Identify which cell holds the provided text, then report its [x, y] central coordinate. 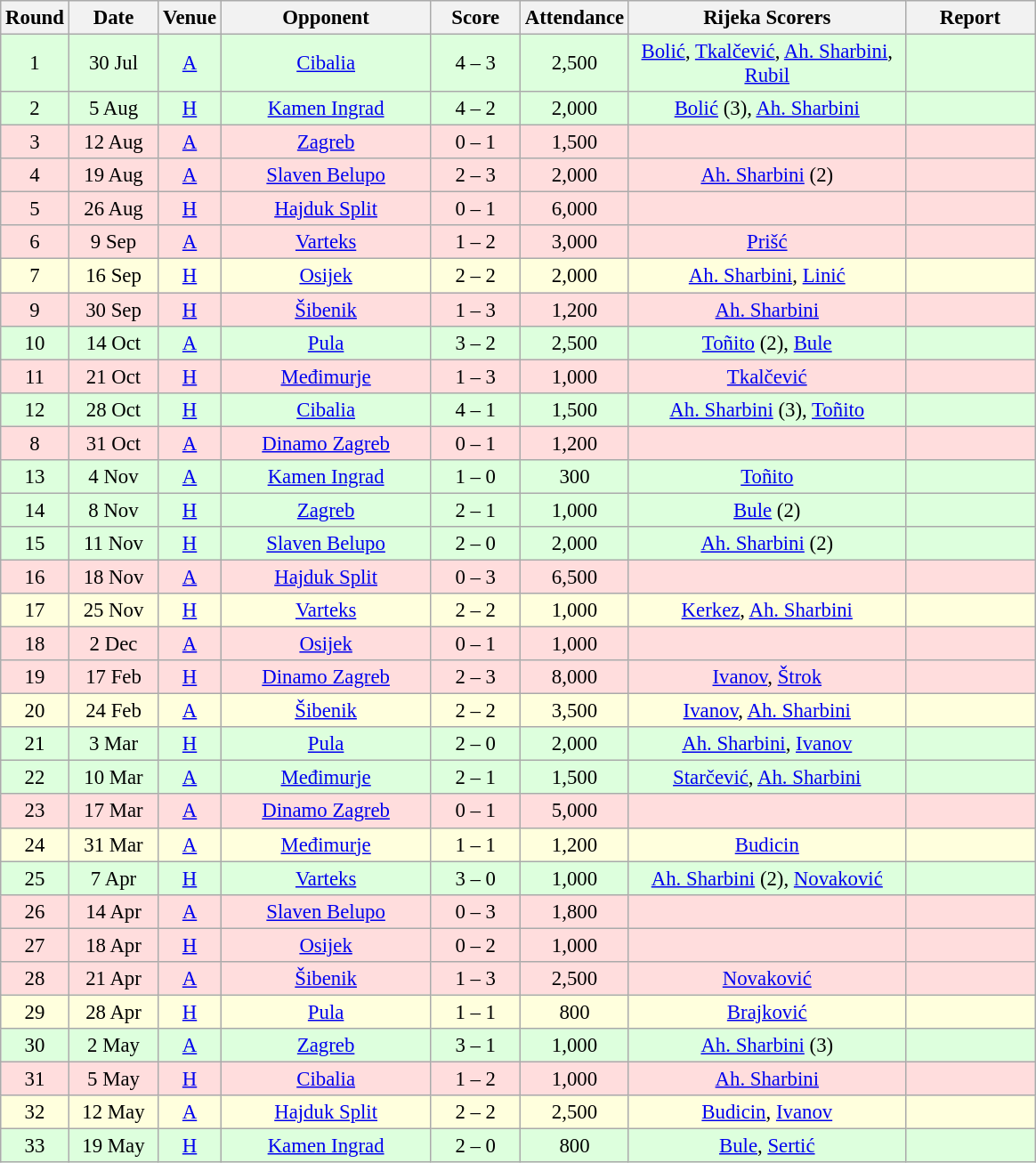
24 Feb [114, 711]
6,500 [575, 577]
Bule, Sertić [767, 1146]
Toñito (2), Bule [767, 343]
Budicin, Ivanov [767, 1112]
Ah. Sharbini (3) [767, 1046]
3 [35, 142]
Starčević, Ah. Sharbini [767, 778]
Bolić, Tkalčević, Ah. Sharbini, Rubil [767, 64]
21 [35, 744]
19 [35, 677]
33 [35, 1146]
3 – 0 [475, 878]
14 Oct [114, 343]
25 [35, 878]
16 Sep [114, 276]
14 Apr [114, 911]
18 Apr [114, 945]
3 – 2 [475, 343]
18 [35, 644]
Ah. Sharbini, Linić [767, 276]
300 [575, 477]
23 [35, 812]
17 Mar [114, 812]
4 [35, 175]
12 Aug [114, 142]
Prišć [767, 243]
Bolić (3), Ah. Sharbini [767, 109]
Ah. Sharbini (3), Toñito [767, 409]
25 Nov [114, 610]
28 Apr [114, 1012]
7 [35, 276]
19 May [114, 1146]
15 [35, 544]
Ah. Sharbini (2), Novaković [767, 878]
0 – 2 [475, 945]
Bule (2) [767, 510]
20 [35, 711]
31 Mar [114, 844]
Score [475, 18]
29 [35, 1012]
12 May [114, 1112]
Round [35, 18]
30 [35, 1046]
4 – 2 [475, 109]
30 Jul [114, 64]
Novaković [767, 979]
6,000 [575, 209]
3 Mar [114, 744]
28 [35, 979]
Opponent [326, 18]
Brajković [767, 1012]
11 [35, 376]
1 – 0 [475, 477]
26 [35, 911]
27 [35, 945]
Tkalčević [767, 376]
24 [35, 844]
17 Feb [114, 677]
Kerkez, Ah. Sharbini [767, 610]
22 [35, 778]
2 May [114, 1046]
32 [35, 1112]
31 [35, 1078]
5 Aug [114, 109]
9 Sep [114, 243]
26 Aug [114, 209]
7 Apr [114, 878]
8 Nov [114, 510]
4 Nov [114, 477]
6 [35, 243]
31 Oct [114, 443]
1,800 [575, 911]
Venue [190, 18]
28 Oct [114, 409]
4 – 1 [475, 409]
18 Nov [114, 577]
1 [35, 64]
Ah. Sharbini, Ivanov [767, 744]
10 Mar [114, 778]
2 [35, 109]
5 May [114, 1078]
8,000 [575, 677]
30 Sep [114, 310]
14 [35, 510]
16 [35, 577]
17 [35, 610]
Toñito [767, 477]
3 – 1 [475, 1046]
2 Dec [114, 644]
3,500 [575, 711]
Report [970, 18]
19 Aug [114, 175]
Budicin [767, 844]
Date [114, 18]
13 [35, 477]
9 [35, 310]
5 [35, 209]
8 [35, 443]
21 Oct [114, 376]
Ivanov, Ah. Sharbini [767, 711]
Rijeka Scorers [767, 18]
Ivanov, Štrok [767, 677]
11 Nov [114, 544]
10 [35, 343]
12 [35, 409]
Attendance [575, 18]
4 – 3 [475, 64]
5,000 [575, 812]
3,000 [575, 243]
21 Apr [114, 979]
